Return [x, y] of the center of cell containing provided text 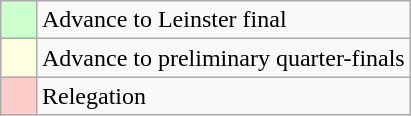
Relegation [223, 96]
Advance to preliminary quarter-finals [223, 58]
Advance to Leinster final [223, 20]
